Extract the (x, y) coordinate from the center of the cell holding the provided text.  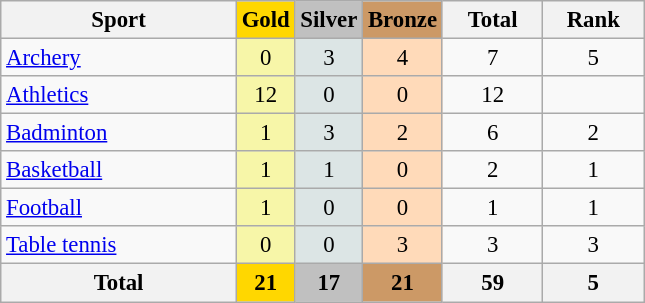
Silver (329, 20)
7 (492, 58)
59 (492, 283)
Football (119, 208)
17 (329, 283)
Sport (119, 20)
Rank (594, 20)
Badminton (119, 133)
6 (492, 133)
Basketball (119, 170)
Bronze (403, 20)
Gold (266, 20)
Table tennis (119, 245)
Athletics (119, 95)
Archery (119, 58)
4 (403, 58)
